For the text-containing cell, return its midpoint in (x, y) coordinate format. 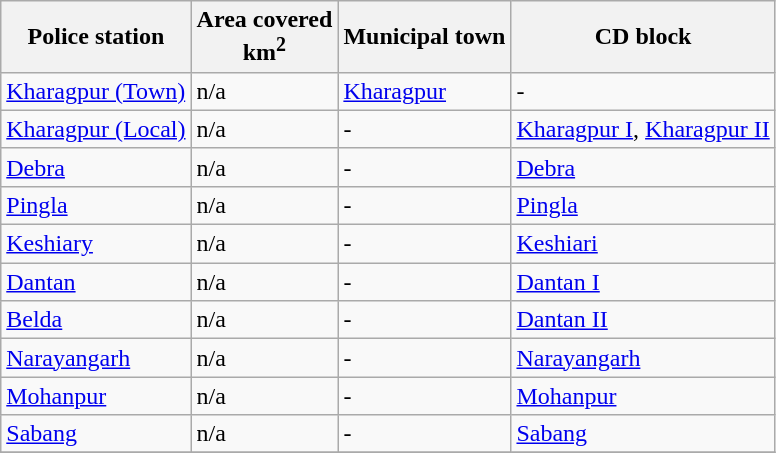
Belda (96, 320)
Dantan II (643, 320)
CD block (643, 37)
Dantan (96, 282)
Area coveredkm2 (264, 37)
Police station (96, 37)
Kharagpur I, Kharagpur II (643, 129)
Kharagpur (Local) (96, 129)
Keshiary (96, 244)
Municipal town (424, 37)
Kharagpur (424, 91)
Kharagpur (Town) (96, 91)
Dantan I (643, 282)
Keshiari (643, 244)
